Identify which cell holds the provided text, then report its [X, Y] central coordinate. 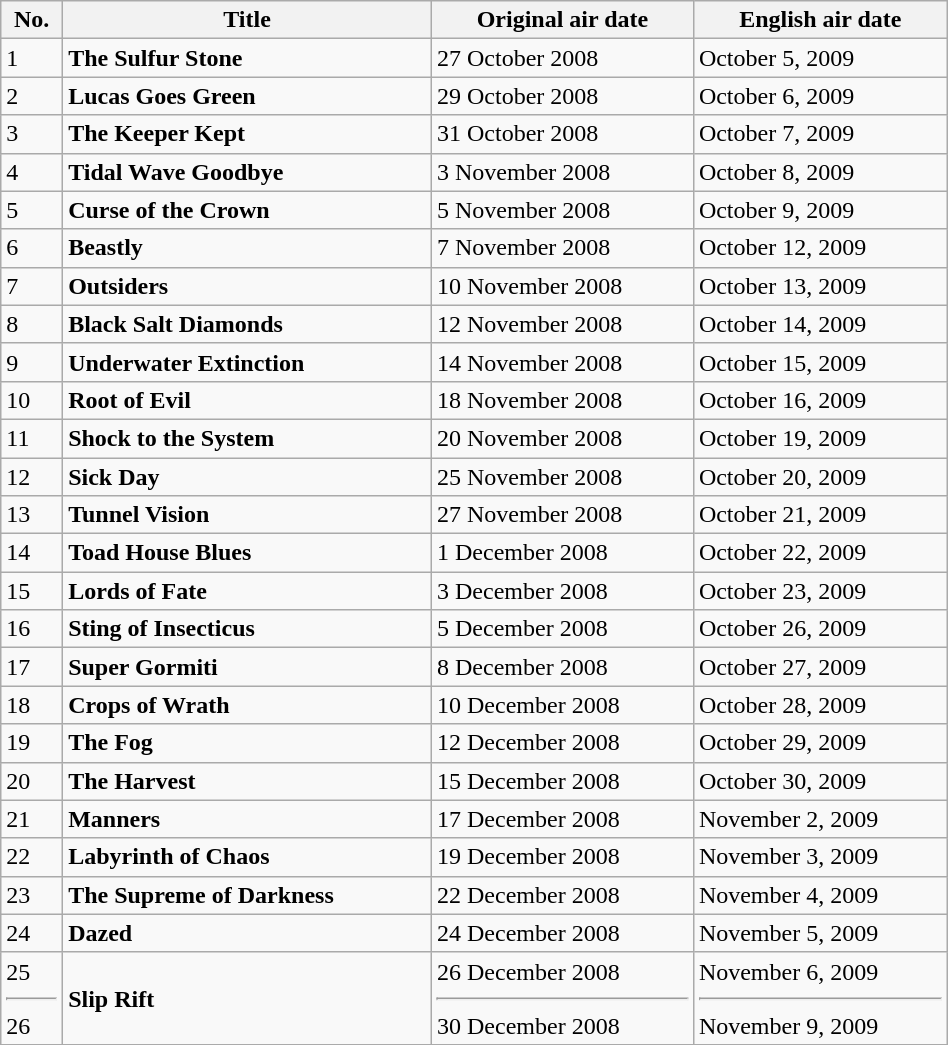
Super Gormiti [248, 667]
19 December 2008 [563, 857]
18 November 2008 [563, 400]
24 [32, 933]
24 December 2008 [563, 933]
20 November 2008 [563, 438]
Shock to the System [248, 438]
18 [32, 705]
8 December 2008 [563, 667]
15 December 2008 [563, 781]
12 November 2008 [563, 324]
13 [32, 515]
3 November 2008 [563, 172]
October 8, 2009 [820, 172]
25 26 [32, 998]
October 22, 2009 [820, 553]
October 23, 2009 [820, 591]
25 November 2008 [563, 477]
7 [32, 286]
October 30, 2009 [820, 781]
October 28, 2009 [820, 705]
2 [32, 96]
11 [32, 438]
31 October 2008 [563, 134]
English air date [820, 20]
10 December 2008 [563, 705]
November 3, 2009 [820, 857]
3 December 2008 [563, 591]
5 [32, 210]
Toad House Blues [248, 553]
The Keeper Kept [248, 134]
10 [32, 400]
October 29, 2009 [820, 743]
1 [32, 58]
12 December 2008 [563, 743]
23 [32, 895]
27 November 2008 [563, 515]
October 5, 2009 [820, 58]
5 November 2008 [563, 210]
9 [32, 362]
Crops of Wrath [248, 705]
7 November 2008 [563, 248]
14 [32, 553]
November 4, 2009 [820, 895]
October 6, 2009 [820, 96]
October 26, 2009 [820, 629]
1 December 2008 [563, 553]
15 [32, 591]
21 [32, 819]
The Fog [248, 743]
8 [32, 324]
November 6, 2009 November 9, 2009 [820, 998]
4 [32, 172]
14 November 2008 [563, 362]
Outsiders [248, 286]
Beastly [248, 248]
November 2, 2009 [820, 819]
October 19, 2009 [820, 438]
October 20, 2009 [820, 477]
The Sulfur Stone [248, 58]
October 14, 2009 [820, 324]
Original air date [563, 20]
Dazed [248, 933]
Black Salt Diamonds [248, 324]
6 [32, 248]
20 [32, 781]
Root of Evil [248, 400]
17 [32, 667]
Labyrinth of Chaos [248, 857]
Lucas Goes Green [248, 96]
3 [32, 134]
October 21, 2009 [820, 515]
29 October 2008 [563, 96]
The Harvest [248, 781]
Curse of the Crown [248, 210]
Manners [248, 819]
Title [248, 20]
Tidal Wave Goodbye [248, 172]
November 5, 2009 [820, 933]
Sick Day [248, 477]
Lords of Fate [248, 591]
26 December 2008 30 December 2008 [563, 998]
Tunnel Vision [248, 515]
No. [32, 20]
16 [32, 629]
Slip Rift [248, 998]
October 13, 2009 [820, 286]
5 December 2008 [563, 629]
19 [32, 743]
The Supreme of Darkness [248, 895]
22 [32, 857]
10 November 2008 [563, 286]
12 [32, 477]
October 16, 2009 [820, 400]
Underwater Extinction [248, 362]
Sting of Insecticus [248, 629]
October 9, 2009 [820, 210]
October 7, 2009 [820, 134]
22 December 2008 [563, 895]
October 12, 2009 [820, 248]
27 October 2008 [563, 58]
October 15, 2009 [820, 362]
October 27, 2009 [820, 667]
17 December 2008 [563, 819]
